Search for the cell housing the specified text and yield its [x, y] center coordinate. 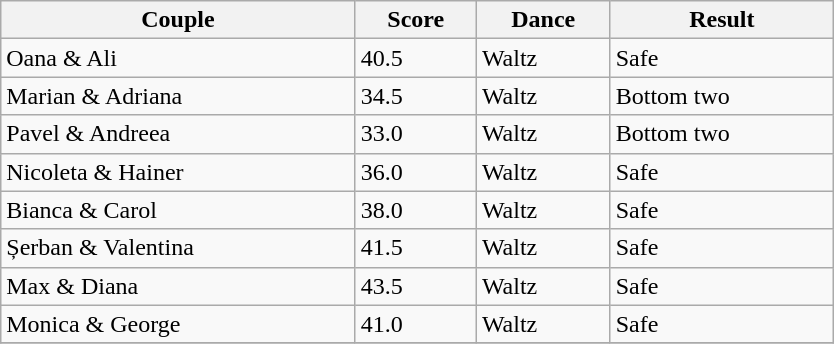
Dance [543, 20]
Bianca & Carol [178, 210]
Max & Diana [178, 286]
Pavel & Andreea [178, 134]
Result [722, 20]
43.5 [416, 286]
40.5 [416, 58]
Nicoleta & Hainer [178, 172]
33.0 [416, 134]
36.0 [416, 172]
Score [416, 20]
Șerban & Valentina [178, 248]
Marian & Adriana [178, 96]
38.0 [416, 210]
Monica & George [178, 324]
41.5 [416, 248]
41.0 [416, 324]
34.5 [416, 96]
Oana & Ali [178, 58]
Couple [178, 20]
